Determine the (X, Y) coordinate at the center of the cell enclosing the given text.  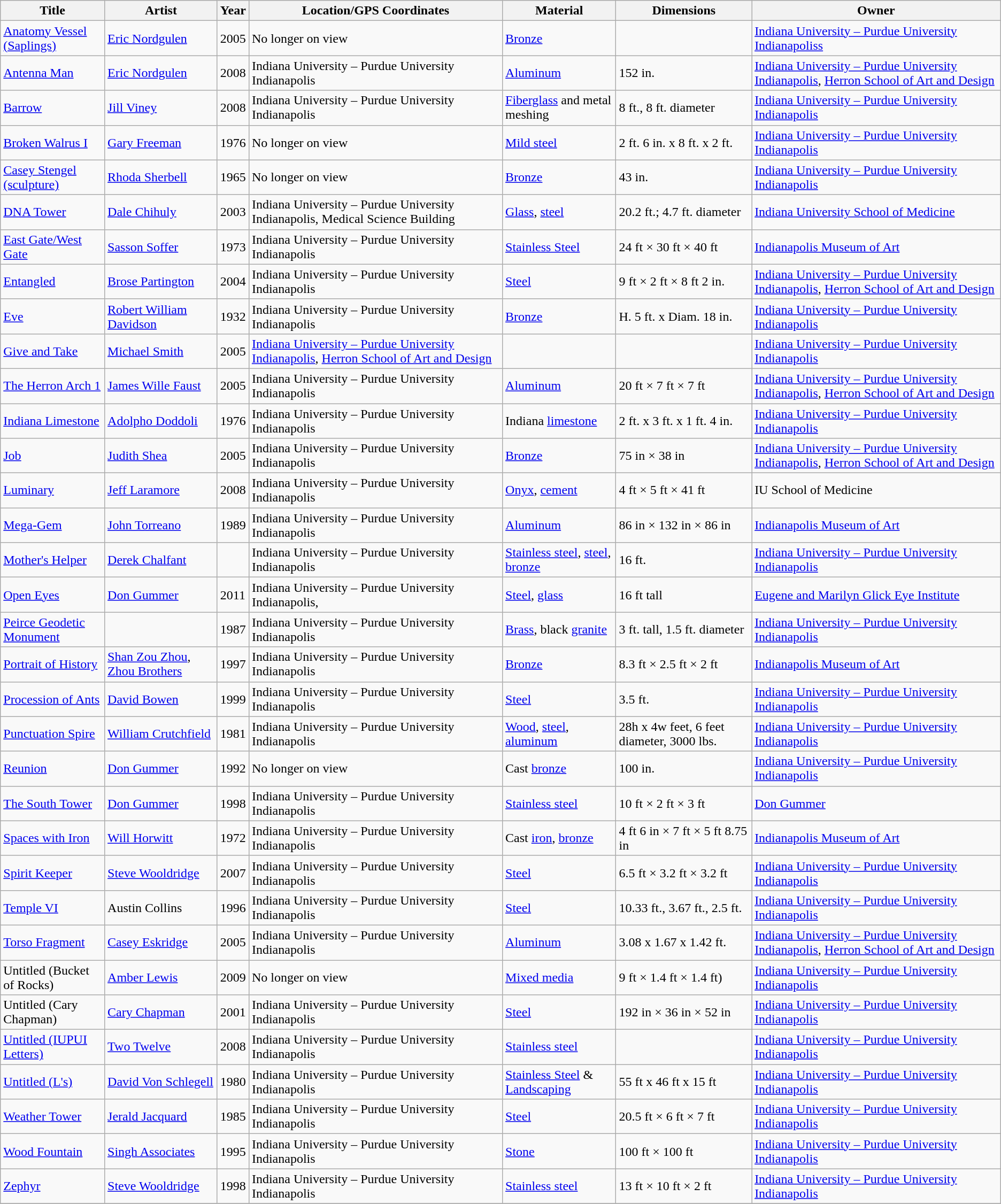
2003 (233, 212)
Indiana limestone (559, 420)
H. 5 ft. x Diam. 18 in. (684, 317)
Stainless Steel & Landscaping (559, 1082)
John Torreano (161, 525)
1973 (233, 247)
100 in. (684, 769)
Rhoda Sherbell (161, 177)
The Herron Arch 1 (52, 386)
13 ft × 10 ft × 2 ft (684, 1186)
1932 (233, 317)
Dimensions (684, 11)
DNA Tower (52, 212)
8.3 ft × 2.5 ft × 2 ft (684, 664)
Fiberglass and metal meshing (559, 108)
Brose Partington (161, 281)
Steel, glass (559, 595)
55 ft x 46 ft x 15 ft (684, 1082)
2007 (233, 873)
East Gate/West Gate (52, 247)
2001 (233, 1013)
Glass, steel (559, 212)
2009 (233, 977)
Peirce Geodetic Monument (52, 630)
Cast iron, bronze (559, 838)
Indiana University – Purdue University Indianapolis, (375, 595)
James Wille Faust (161, 386)
Mother's Helper (52, 560)
Judith Shea (161, 456)
1981 (233, 734)
20 ft × 7 ft × 7 ft (684, 386)
Entangled (52, 281)
Onyx, cement (559, 491)
Indiana University – Purdue University Indianapoliss (876, 38)
Spaces with Iron (52, 838)
Broken Walrus I (52, 142)
Indiana Limestone (52, 420)
6.5 ft × 3.2 ft × 3.2 ft (684, 873)
Punctuation Spire (52, 734)
Gary Freeman (161, 142)
Singh Associates (161, 1152)
Weather Tower (52, 1116)
Mixed media (559, 977)
Untitled (IUPUI Letters) (52, 1047)
Mild steel (559, 142)
43 in. (684, 177)
1980 (233, 1082)
2 ft. x 3 ft. x 1 ft. 4 in. (684, 420)
75 in × 38 in (684, 456)
Jeff Laramore (161, 491)
1965 (233, 177)
1989 (233, 525)
Portrait of History (52, 664)
Temple VI (52, 908)
2011 (233, 595)
Michael Smith (161, 351)
Give and Take (52, 351)
9 ft × 2 ft × 8 ft 2 in. (684, 281)
3 ft. tall, 1.5 ft. diameter (684, 630)
1995 (233, 1152)
Austin Collins (161, 908)
28h x 4w feet, 6 feet diameter, 3000 lbs. (684, 734)
Material (559, 11)
Sasson Soffer (161, 247)
Untitled (Bucket of Rocks) (52, 977)
1992 (233, 769)
Eugene and Marilyn Glick Eye Institute (876, 595)
The South Tower (52, 803)
4 ft 6 in × 7 ft × 5 ft 8.75 in (684, 838)
Eve (52, 317)
1987 (233, 630)
Amber Lewis (161, 977)
9 ft × 1.4 ft × 1.4 ft) (684, 977)
3.5 ft. (684, 699)
Adolpho Doddoli (161, 420)
Procession of Ants (52, 699)
Barrow (52, 108)
Spirit Keeper (52, 873)
Reunion (52, 769)
2004 (233, 281)
Indiana University School of Medicine (876, 212)
100 ft × 100 ft (684, 1152)
Torso Fragment (52, 942)
Artist (161, 11)
Derek Chalfant (161, 560)
Casey Stengel (sculpture) (52, 177)
1999 (233, 699)
Untitled (Cary Chapman) (52, 1013)
10.33 ft., 3.67 ft., 2.5 ft. (684, 908)
192 in × 36 in × 52 in (684, 1013)
2 ft. 6 in. x 8 ft. x 2 ft. (684, 142)
Dale Chihuly (161, 212)
24 ft × 30 ft × 40 ft (684, 247)
Untitled (L's) (52, 1082)
Zephyr (52, 1186)
Anatomy Vessel (Saplings) (52, 38)
3.08 x 1.67 x 1.42 ft. (684, 942)
1997 (233, 664)
Brass, black granite (559, 630)
Robert William Davidson (161, 317)
Casey Eskridge (161, 942)
IU School of Medicine (876, 491)
16 ft tall (684, 595)
Jill Viney (161, 108)
Stainless steel, steel, bronze (559, 560)
Jerald Jacquard (161, 1116)
Location/GPS Coordinates (375, 11)
Job (52, 456)
152 in. (684, 73)
Cary Chapman (161, 1013)
Shan Zou Zhou, Zhou Brothers (161, 664)
Wood Fountain (52, 1152)
David Von Schlegell (161, 1082)
20.2 ft.; 4.7 ft. diameter (684, 212)
Year (233, 11)
1996 (233, 908)
1985 (233, 1116)
Open Eyes (52, 595)
Mega-Gem (52, 525)
Owner (876, 11)
Antenna Man (52, 73)
Indiana University – Purdue University Indianapolis, Medical Science Building (375, 212)
Two Twelve (161, 1047)
Wood, steel, aluminum (559, 734)
David Bowen (161, 699)
1972 (233, 838)
William Crutchfield (161, 734)
Will Horwitt (161, 838)
4 ft × 5 ft × 41 ft (684, 491)
10 ft × 2 ft × 3 ft (684, 803)
16 ft. (684, 560)
20.5 ft × 6 ft × 7 ft (684, 1116)
8 ft., 8 ft. diameter (684, 108)
86 in × 132 in × 86 in (684, 525)
Cast bronze (559, 769)
Stainless Steel (559, 247)
Title (52, 11)
Stone (559, 1152)
Luminary (52, 491)
